Capture the cell that displays the provided text and extract its [x, y] central coordinate. 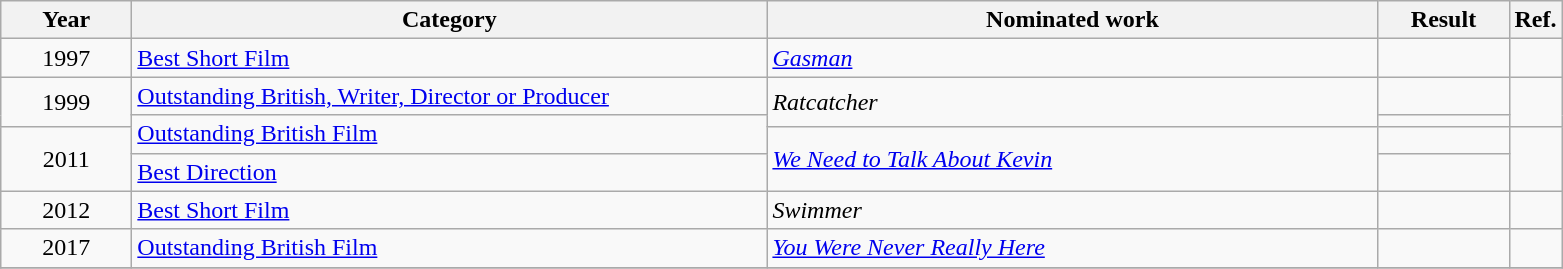
Ratcatcher [1072, 102]
Ref. [1536, 20]
2011 [66, 158]
Category [450, 20]
1999 [66, 102]
Best Direction [450, 172]
Nominated work [1072, 20]
Year [66, 20]
2017 [66, 248]
1997 [66, 58]
We Need to Talk About Kevin [1072, 158]
2012 [66, 210]
Gasman [1072, 58]
Outstanding British, Writer, Director or Producer [450, 96]
Swimmer [1072, 210]
Result [1444, 20]
You Were Never Really Here [1072, 248]
